Return the (x, y) coordinate for the center point of the cell that contains the specified text.  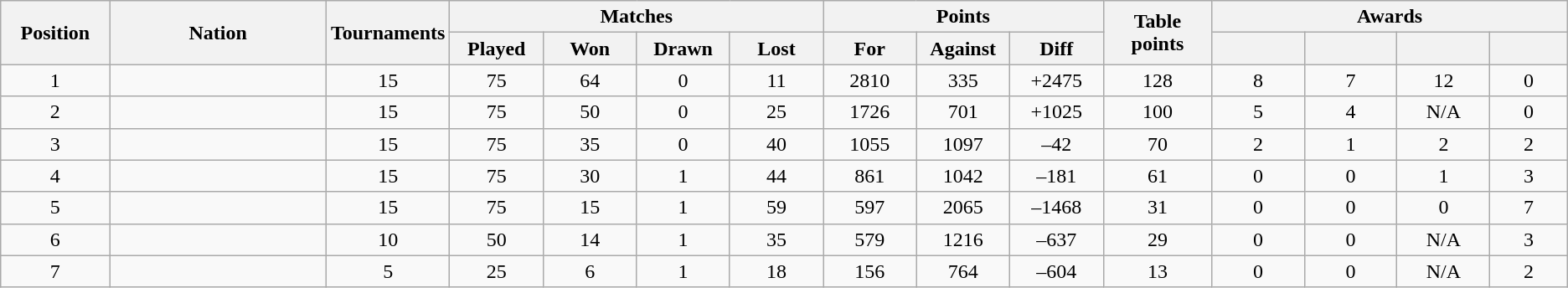
61 (1158, 176)
Position (55, 33)
–637 (1057, 239)
+2475 (1057, 80)
Nation (218, 33)
597 (869, 208)
Against (963, 49)
–42 (1057, 144)
–604 (1057, 271)
8 (1258, 80)
+1025 (1057, 112)
44 (776, 176)
2065 (963, 208)
701 (963, 112)
764 (963, 271)
1055 (869, 144)
Drawn (683, 49)
1726 (869, 112)
Awards (1390, 17)
11 (776, 80)
Tournaments (388, 33)
14 (590, 239)
29 (1158, 239)
40 (776, 144)
2810 (869, 80)
12 (1444, 80)
Matches (637, 17)
64 (590, 80)
Diff (1057, 49)
30 (590, 176)
Lost (776, 49)
Won (590, 49)
335 (963, 80)
70 (1158, 144)
For (869, 49)
Points (963, 17)
1216 (963, 239)
–1468 (1057, 208)
31 (1158, 208)
10 (388, 239)
18 (776, 271)
156 (869, 271)
Played (497, 49)
59 (776, 208)
100 (1158, 112)
1097 (963, 144)
579 (869, 239)
128 (1158, 80)
Table points (1158, 33)
13 (1158, 271)
861 (869, 176)
–181 (1057, 176)
1042 (963, 176)
